From the cell containing the given text, extract its center point as [X, Y] coordinate. 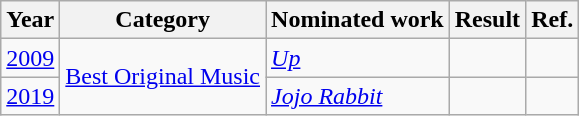
Nominated work [358, 20]
Ref. [552, 20]
Result [487, 20]
Jojo Rabbit [358, 96]
2009 [30, 58]
Up [358, 58]
Category [163, 20]
Year [30, 20]
2019 [30, 96]
Best Original Music [163, 77]
